Pinpoint the cell where the given text exists, returning its (x, y) midpoint coordinate. 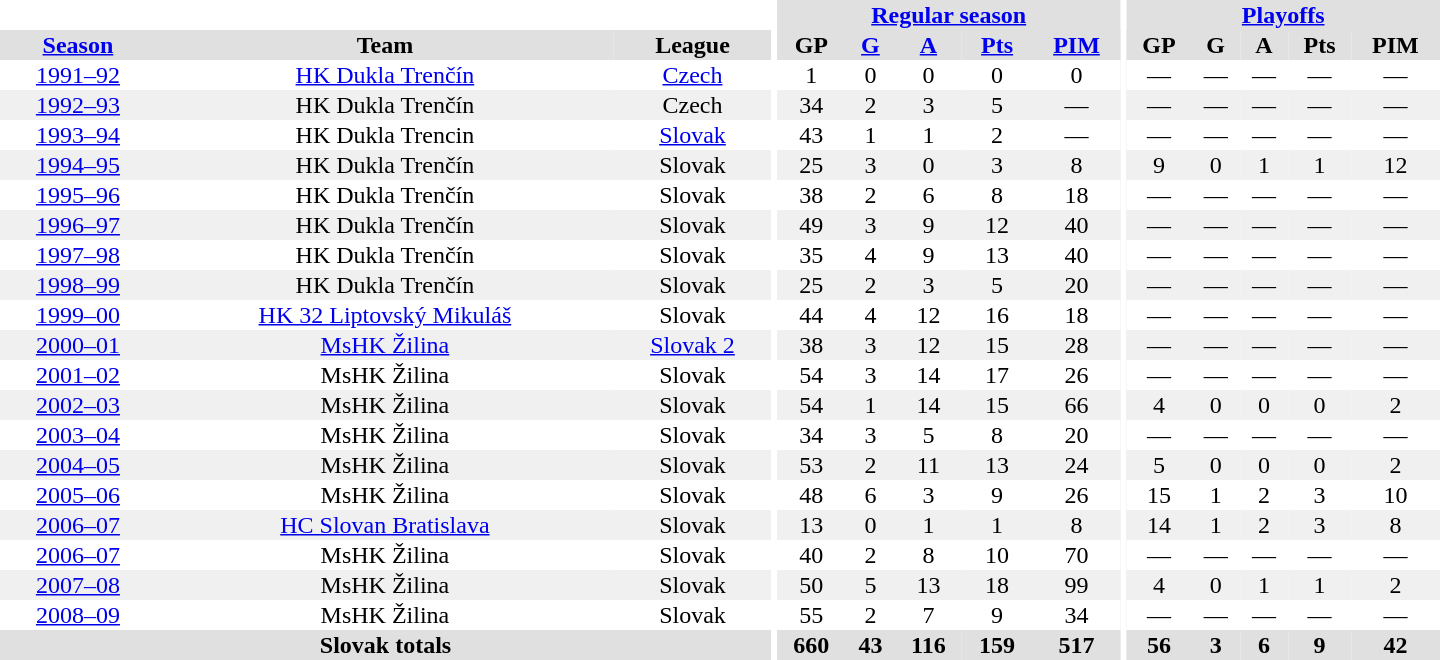
11 (929, 465)
2004–05 (78, 465)
2000–01 (78, 345)
Team (385, 45)
28 (1076, 345)
1995–96 (78, 195)
17 (997, 375)
1991–92 (78, 75)
159 (997, 645)
2003–04 (78, 435)
1998–99 (78, 285)
1996–97 (78, 225)
517 (1076, 645)
Season (78, 45)
1993–94 (78, 135)
1992–93 (78, 105)
HC Slovan Bratislava (385, 525)
2002–03 (78, 405)
16 (997, 315)
116 (929, 645)
44 (811, 315)
24 (1076, 465)
42 (1396, 645)
1997–98 (78, 255)
660 (811, 645)
Slovak 2 (692, 345)
53 (811, 465)
49 (811, 225)
56 (1158, 645)
2001–02 (78, 375)
1999–00 (78, 315)
50 (811, 585)
66 (1076, 405)
70 (1076, 555)
2008–09 (78, 615)
7 (929, 615)
2005–06 (78, 495)
League (692, 45)
HK 32 Liptovský Mikuláš (385, 315)
35 (811, 255)
1994–95 (78, 165)
Slovak totals (386, 645)
48 (811, 495)
Regular season (948, 15)
55 (811, 615)
99 (1076, 585)
Playoffs (1283, 15)
2007–08 (78, 585)
HK Dukla Trencin (385, 135)
